Search for the cell housing the specified text and yield its [x, y] center coordinate. 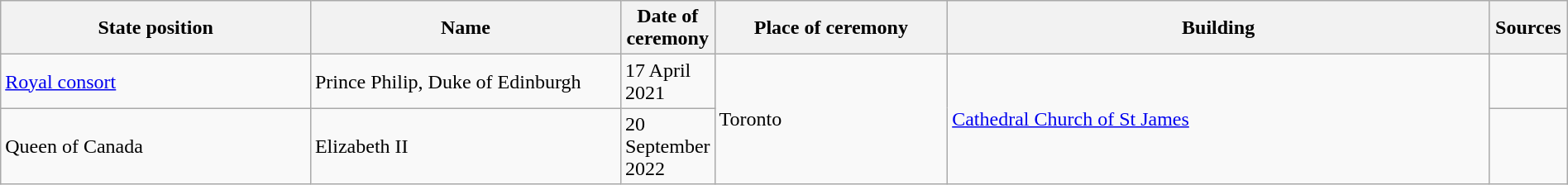
Sources [1528, 28]
Cathedral Church of St James [1219, 119]
Queen of Canada [155, 146]
Elizabeth II [465, 146]
20 September 2022 [667, 146]
State position [155, 28]
Date of ceremony [667, 28]
Building [1219, 28]
Place of ceremony [831, 28]
Prince Philip, Duke of Edinburgh [465, 81]
Name [465, 28]
17 April 2021 [667, 81]
Toronto [831, 119]
Royal consort [155, 81]
